Locate the cell with the specified text and output its [x, y] center coordinate. 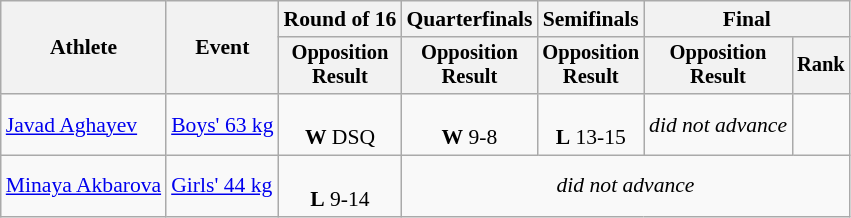
L 9-14 [340, 186]
Event [222, 48]
W 9-8 [469, 124]
Final [747, 19]
Semifinals [590, 19]
Quarterfinals [469, 19]
Javad Aghayev [84, 124]
Minaya Akbarova [84, 186]
Athlete [84, 48]
Boys' 63 kg [222, 124]
W DSQ [340, 124]
Rank [821, 66]
L 13-15 [590, 124]
Round of 16 [340, 19]
Girls' 44 kg [222, 186]
